Locate the cell with the specified text and output its [x, y] center coordinate. 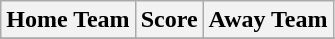
Home Team [68, 20]
Away Team [268, 20]
Score [169, 20]
